Pinpoint the cell where the given text exists, returning its [X, Y] midpoint coordinate. 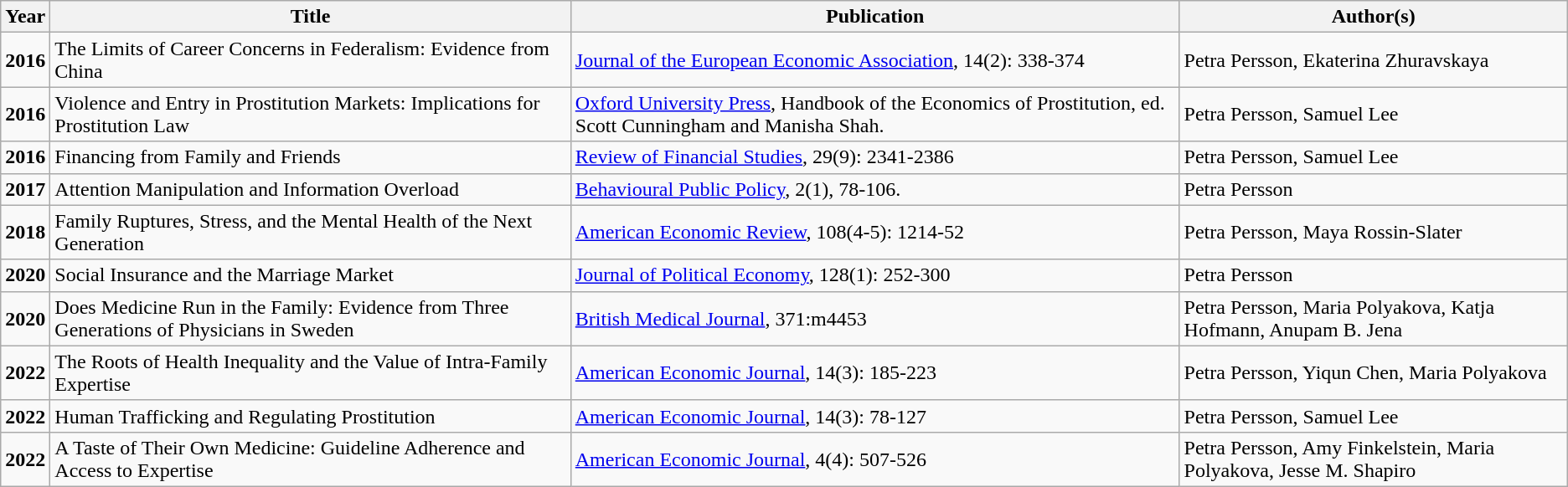
Journal of the European Economic Association, 14(2): 338-374 [874, 60]
2018 [25, 233]
Review of Financial Studies, 29(9): 2341-2386 [874, 157]
Does Medicine Run in the Family: Evidence from Three Generations of Physicians in Sweden [310, 318]
Petra Persson, Ekaterina Zhuravskaya [1374, 60]
Oxford University Press, Handbook of the Economics of Prostitution, ed. Scott Cunningham and Manisha Shah. [874, 114]
A Taste of Their Own Medicine: Guideline Adherence and Access to Expertise [310, 459]
The Limits of Career Concerns in Federalism: Evidence from China [310, 60]
Family Ruptures, Stress, and the Mental Health of the Next Generation [310, 233]
Petra Persson, Maria Polyakova, Katja Hofmann, Anupam B. Jena [1374, 318]
2017 [25, 189]
American Economic Review, 108(4-5): 1214-52 [874, 233]
Petra Persson, Yiqun Chen, Maria Polyakova [1374, 373]
Petra Persson, Maya Rossin-Slater [1374, 233]
Year [25, 17]
Human Trafficking and Regulating Prostitution [310, 416]
Author(s) [1374, 17]
Title [310, 17]
Journal of Political Economy, 128(1): 252-300 [874, 275]
Publication [874, 17]
Violence and Entry in Prostitution Markets: Implications for Prostitution Law [310, 114]
The Roots of Health Inequality and the Value of Intra-Family Expertise [310, 373]
American Economic Journal, 4(4): 507-526 [874, 459]
Petra Persson, Amy Finkelstein, Maria Polyakova, Jesse M. Shapiro [1374, 459]
American Economic Journal, 14(3): 78-127 [874, 416]
British Medical Journal, 371:m4453 [874, 318]
Attention Manipulation and Information Overload [310, 189]
Behavioural Public Policy, 2(1), 78-106. [874, 189]
Financing from Family and Friends [310, 157]
American Economic Journal, 14(3): 185-223 [874, 373]
Social Insurance and the Marriage Market [310, 275]
